Determine the [x, y] coordinate at the center of the cell enclosing the given text.  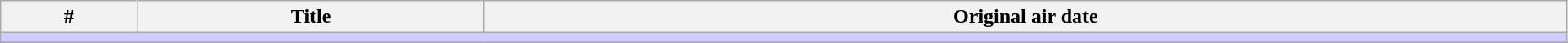
# [69, 17]
Title [311, 17]
Original air date [1026, 17]
